Return the [X, Y] coordinate for the center point of the cell that contains the specified text.  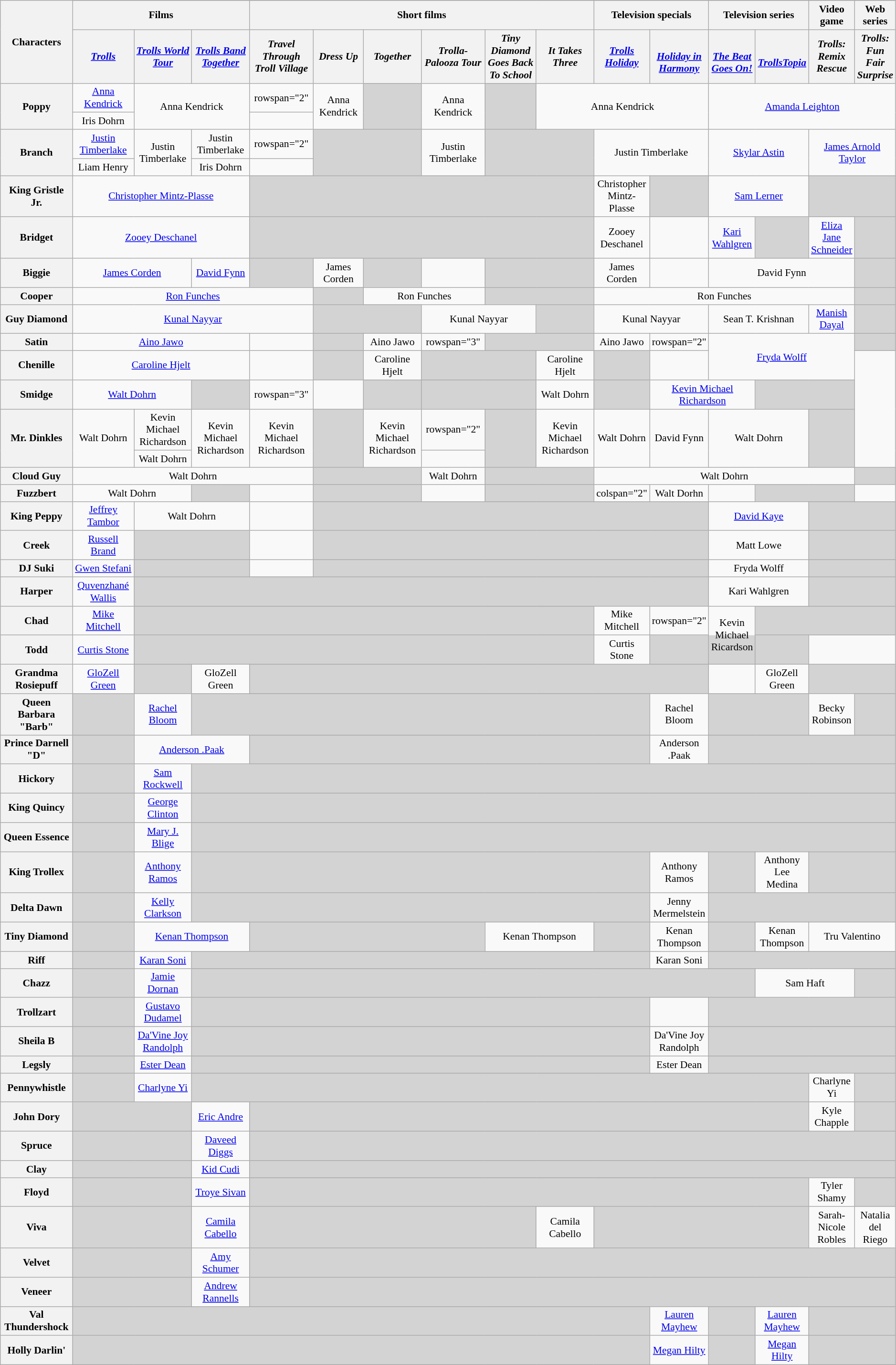
Veneer [36, 1292]
Together [392, 56]
Manish Dayal [832, 319]
Harper [36, 591]
Characters [36, 42]
Amanda Leighton [802, 106]
George Clinton [163, 808]
Mary J. Blige [163, 837]
TrollsTopia [782, 56]
King Peppy [36, 516]
Films [161, 15]
Andrew Rannells [221, 1292]
Chad [36, 621]
Delta Dawn [36, 908]
Trolls Holiday [622, 56]
Smidge [36, 394]
Trolla-Palooza Tour [453, 56]
Kyle Chapple [832, 1117]
Kelly Clarkson [163, 908]
Dress Up [338, 56]
Sam Haft [805, 983]
Trolls: Fun Fair Surprise [875, 56]
Liam Henry [103, 167]
David Kaye [759, 516]
Queen Essence [36, 837]
Sam Rockwell [163, 779]
Gustavo Dudamel [163, 1012]
DJ Suki [36, 569]
Television specials [651, 15]
Hickory [36, 779]
Cooper [36, 296]
Short films [422, 15]
Guy Diamond [36, 319]
Trolls [103, 56]
Natalia del Riego [875, 1228]
King Gristle Jr. [36, 197]
Fuzzbert [36, 493]
Chazz [36, 983]
It Takes Three [565, 56]
Legsly [36, 1065]
Kevin Michael Ricardson [732, 635]
Prince Darnell "D" [36, 750]
Holly Darlin' [36, 1350]
Skylar Astin [759, 153]
Trolls World Tour [163, 56]
Clay [36, 1169]
Pennywhistle [36, 1088]
Becky Robinson [832, 714]
Velvet [36, 1262]
Branch [36, 153]
Amy Schumer [221, 1262]
Poppy [36, 106]
Television series [759, 15]
Travel Through Troll Village [282, 56]
Tru Valentino [852, 937]
Daveed Diggs [221, 1146]
Viva [36, 1228]
Spruce [36, 1146]
Video game [832, 15]
Riff [36, 960]
colspan="2" [622, 493]
Bridget [36, 238]
Mr. Dinkles [36, 438]
Russell Brand [103, 545]
Jamie Dornan [163, 983]
Floyd [36, 1192]
Sam Lerner [759, 197]
Matt Lowe [759, 545]
Web series [875, 15]
Holiday in Harmony [679, 56]
Chenille [36, 366]
Kid Cudi [221, 1169]
Biggie [36, 273]
Walt Dorhn [679, 493]
James Arnold Taylor [852, 153]
Jeffrey Tambor [103, 516]
Cloud Guy [36, 476]
Sarah-Nicole Robles [832, 1228]
Jenny Mermelstein [679, 908]
Satin [36, 342]
Sean T. Krishnan [759, 319]
Trolls Band Together [221, 56]
Trollzart [36, 1012]
Tyler Shamy [832, 1192]
Eric Andre [221, 1117]
King Quincy [36, 808]
John Dory [36, 1117]
Todd [36, 650]
Eliza Jane Schneider [832, 238]
Creek [36, 545]
Quvenzhané Wallis [103, 591]
Sheila B [36, 1042]
Tiny Diamond [36, 937]
Anthony Lee Medina [782, 873]
Trolls: Remix Rescue [832, 56]
Val Thundershock [36, 1321]
The Beat Goes On! [732, 56]
Queen Barbara "Barb" [36, 714]
Tiny Diamond Goes Back To School [511, 56]
Troye Sivan [221, 1192]
Gwen Stefani [103, 569]
Grandma Rosiepuff [36, 679]
King Trollex [36, 873]
